Determine the (x, y) coordinate at the center of the cell enclosing the given text.  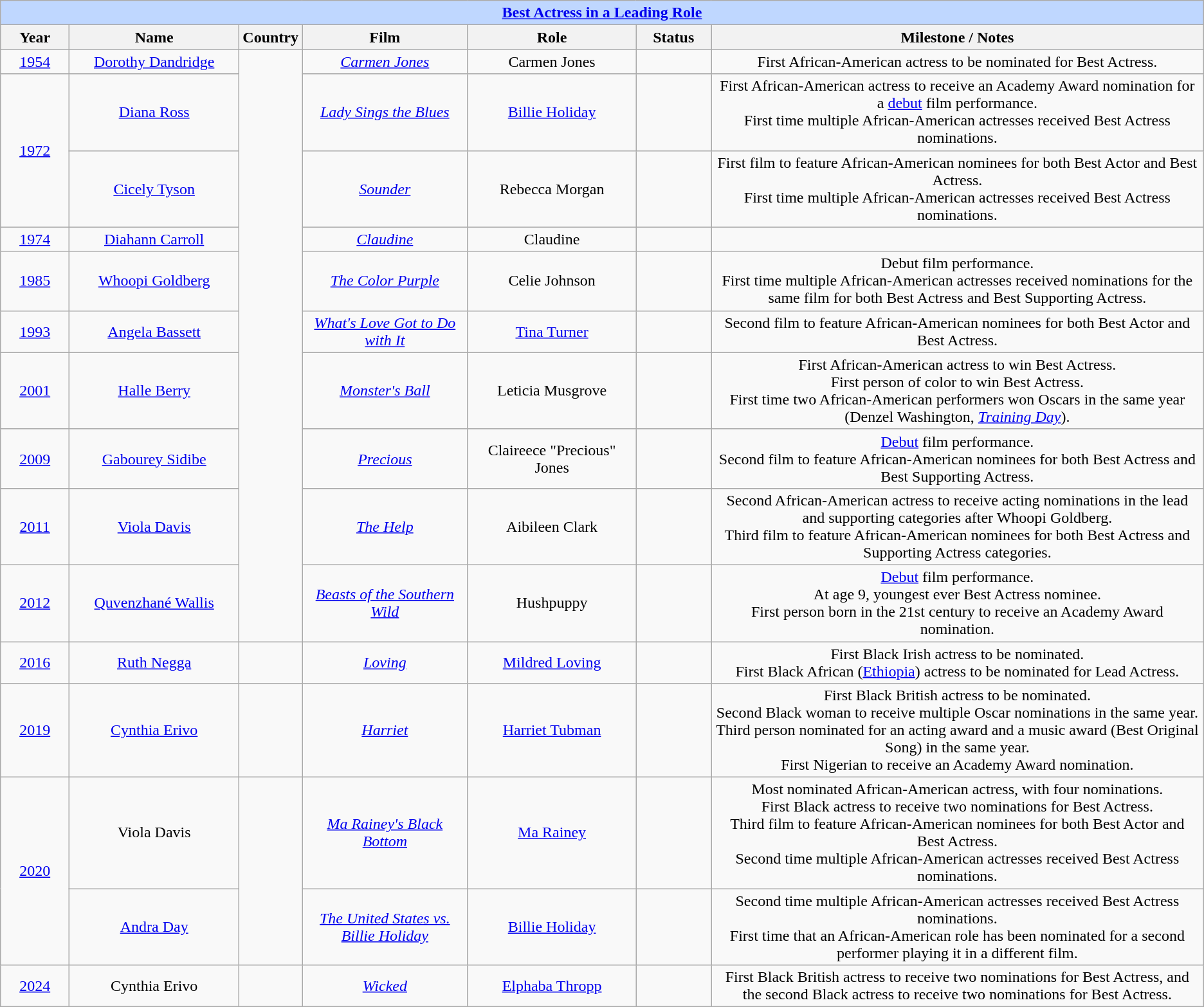
2020 (35, 871)
Milestone / Notes (958, 37)
Ruth Negga (154, 662)
Elphaba Thropp (552, 986)
1993 (35, 332)
Ma Rainey (552, 833)
1974 (35, 239)
Role (552, 37)
The Help (385, 526)
Claireece "Precious" Jones (552, 458)
1985 (35, 281)
1972 (35, 150)
Precious (385, 458)
Best Actress in a Leading Role (602, 13)
Sounder (385, 189)
2024 (35, 986)
2011 (35, 526)
Beasts of the Southern Wild (385, 603)
Dorothy Dandridge (154, 62)
2016 (35, 662)
Year (35, 37)
First Black British actress to receive two nominations for Best Actress, and the second Black actress to receive two nominations for Best Actress. (958, 986)
Country (271, 37)
2001 (35, 391)
Second film to feature African-American nominees for both Best Actor and Best Actress. (958, 332)
Mildred Loving (552, 662)
2012 (35, 603)
2009 (35, 458)
2019 (35, 730)
First African-American actress to be nominated for Best Actress. (958, 62)
Harriet (385, 730)
Leticia Musgrove (552, 391)
What's Love Got to Do with It (385, 332)
Name (154, 37)
Status (674, 37)
Angela Bassett (154, 332)
Halle Berry (154, 391)
Ma Rainey's Black Bottom (385, 833)
Monster's Ball (385, 391)
The United States vs. Billie Holiday (385, 927)
Debut film performance. At age 9, youngest ever Best Actress nominee. First person born in the 21st century to receive an Academy Award nomination. (958, 603)
Hushpuppy (552, 603)
Andra Day (154, 927)
Rebecca Morgan (552, 189)
Wicked (385, 986)
Debut film performance. Second film to feature African-American nominees for both Best Actress and Best Supporting Actress. (958, 458)
First Black Irish actress to be nominated. First Black African (Ethiopia) actress to be nominated for Lead Actress. (958, 662)
Cicely Tyson (154, 189)
Whoopi Goldberg (154, 281)
Quvenzhané Wallis (154, 603)
Aibileen Clark (552, 526)
Celie Johnson (552, 281)
Diahann Carroll (154, 239)
Gabourey Sidibe (154, 458)
Diana Ross (154, 112)
Tina Turner (552, 332)
Film (385, 37)
Lady Sings the Blues (385, 112)
The Color Purple (385, 281)
Loving (385, 662)
1954 (35, 62)
Harriet Tubman (552, 730)
